Return [X, Y] of the center of cell containing provided text 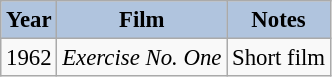
1962 [29, 58]
Notes [279, 20]
Short film [279, 58]
Exercise No. One [142, 58]
Year [29, 20]
Film [142, 20]
